From the cell containing the given text, extract its center point as (x, y) coordinate. 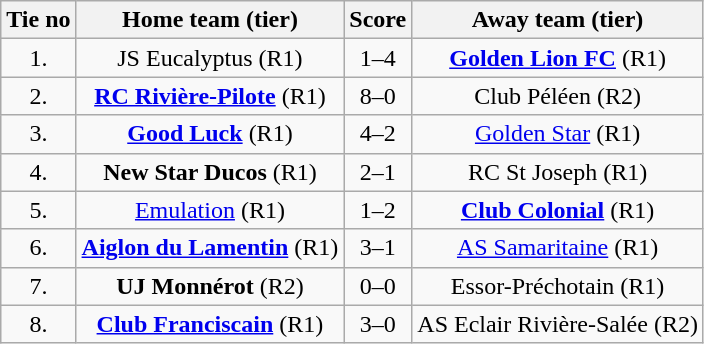
2–1 (378, 172)
UJ Monnérot (R2) (210, 286)
3. (38, 134)
5. (38, 210)
4. (38, 172)
3–0 (378, 324)
New Star Ducos (R1) (210, 172)
1–2 (378, 210)
Tie no (38, 20)
Golden Lion FC (R1) (558, 58)
1–4 (378, 58)
Emulation (R1) (210, 210)
7. (38, 286)
Aiglon du Lamentin (R1) (210, 248)
JS Eucalyptus (R1) (210, 58)
AS Samaritaine (R1) (558, 248)
Good Luck (R1) (210, 134)
Club Péléen (R2) (558, 96)
RC St Joseph (R1) (558, 172)
Home team (tier) (210, 20)
8. (38, 324)
AS Eclair Rivière-Salée (R2) (558, 324)
4–2 (378, 134)
3–1 (378, 248)
RC Rivière-Pilote (R1) (210, 96)
Golden Star (R1) (558, 134)
6. (38, 248)
Club Colonial (R1) (558, 210)
0–0 (378, 286)
Score (378, 20)
Essor-Préchotain (R1) (558, 286)
8–0 (378, 96)
2. (38, 96)
Club Franciscain (R1) (210, 324)
Away team (tier) (558, 20)
1. (38, 58)
